Pinpoint the cell where the given text exists, returning its [x, y] midpoint coordinate. 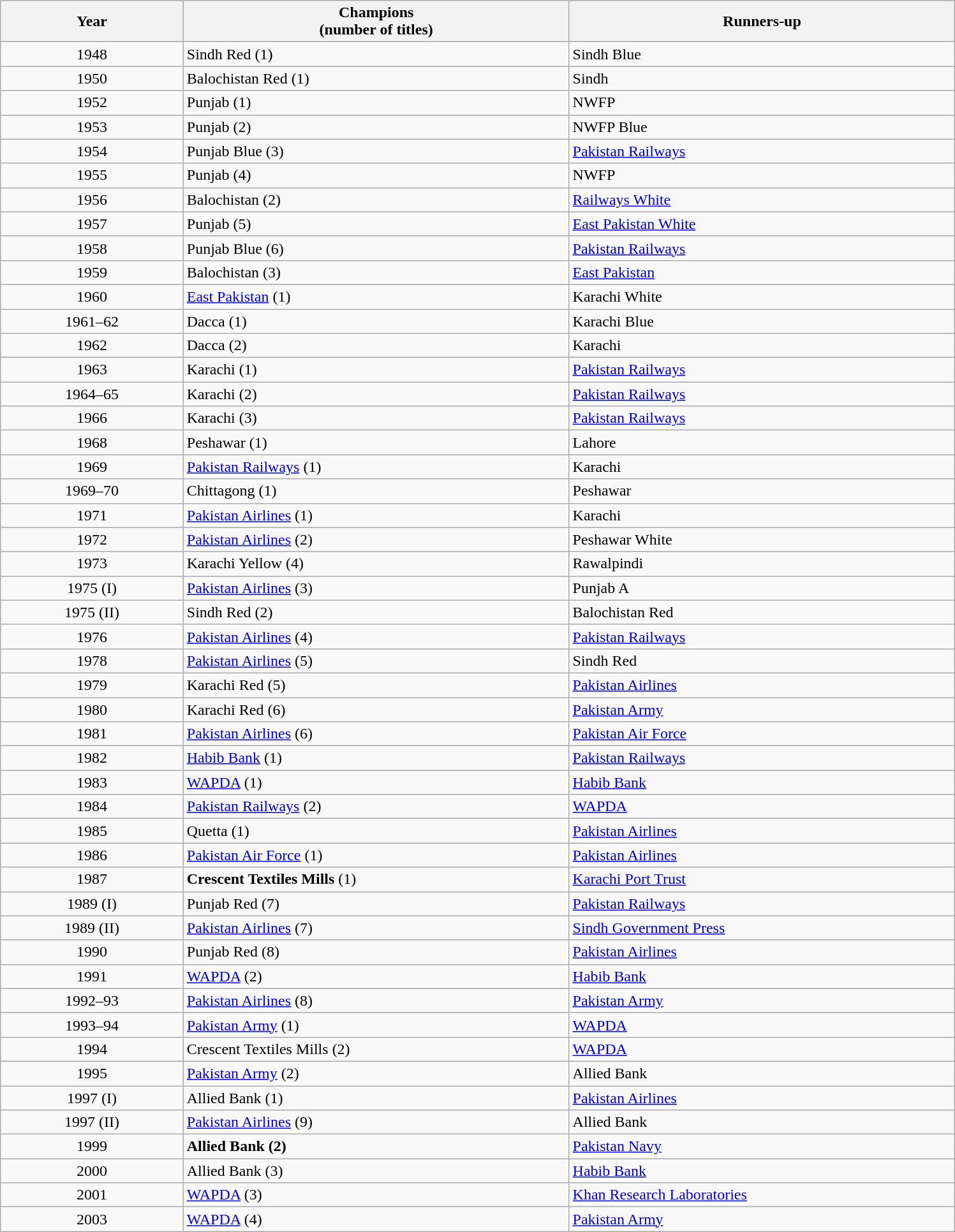
Punjab (5) [376, 224]
Punjab (1) [376, 103]
1954 [92, 151]
1983 [92, 782]
1960 [92, 297]
East Pakistan [762, 272]
Habib Bank (1) [376, 758]
1961–62 [92, 321]
1962 [92, 346]
Sindh Red (2) [376, 612]
Allied Bank (3) [376, 1171]
1969 [92, 467]
Punjab Blue (6) [376, 248]
Punjab A [762, 588]
Khan Research Laboratories [762, 1195]
1964–65 [92, 394]
Punjab (4) [376, 175]
1999 [92, 1147]
Pakistan Airlines (8) [376, 1001]
Pakistan Air Force (1) [376, 855]
WAPDA (2) [376, 976]
1992–93 [92, 1001]
Pakistan Airlines (5) [376, 661]
Pakistan Army (1) [376, 1025]
Punjab Red (7) [376, 904]
2001 [92, 1195]
Karachi Red (6) [376, 710]
Lahore [762, 443]
1993–94 [92, 1025]
WAPDA (3) [376, 1195]
Year [92, 22]
1997 (II) [92, 1122]
2000 [92, 1171]
1975 (I) [92, 588]
1986 [92, 855]
1968 [92, 443]
1972 [92, 539]
Peshawar [762, 491]
Karachi (3) [376, 418]
2003 [92, 1219]
Karachi White [762, 297]
Pakistan Airlines (4) [376, 636]
East Pakistan (1) [376, 297]
Peshawar White [762, 539]
Karachi Red (5) [376, 685]
NWFP Blue [762, 127]
1981 [92, 734]
Pakistan Airlines (2) [376, 539]
Pakistan Airlines (1) [376, 515]
Crescent Textiles Mills (2) [376, 1049]
WAPDA (1) [376, 782]
Dacca (2) [376, 346]
Balochistan Red (1) [376, 78]
Sindh Red [762, 661]
Champions(number of titles) [376, 22]
1955 [92, 175]
Balochistan (3) [376, 272]
Karachi (2) [376, 394]
Pakistan Airlines (3) [376, 588]
Pakistan Air Force [762, 734]
Punjab Blue (3) [376, 151]
Quetta (1) [376, 831]
WAPDA (4) [376, 1219]
Punjab (2) [376, 127]
Pakistan Airlines (9) [376, 1122]
1990 [92, 952]
Peshawar (1) [376, 443]
Runners-up [762, 22]
Balochistan (2) [376, 200]
1969–70 [92, 491]
Railways White [762, 200]
Punjab Red (8) [376, 952]
1959 [92, 272]
Karachi Yellow (4) [376, 564]
1982 [92, 758]
1948 [92, 54]
1963 [92, 370]
1995 [92, 1073]
Sindh [762, 78]
1971 [92, 515]
Pakistan Airlines (6) [376, 734]
Crescent Textiles Mills (1) [376, 879]
1989 (II) [92, 928]
Balochistan Red [762, 612]
Allied Bank (1) [376, 1097]
Dacca (1) [376, 321]
Pakistan Army (2) [376, 1073]
Pakistan Airlines (7) [376, 928]
1953 [92, 127]
Allied Bank (2) [376, 1147]
Karachi Blue [762, 321]
1952 [92, 103]
1979 [92, 685]
1973 [92, 564]
Pakistan Navy [762, 1147]
1989 (I) [92, 904]
1958 [92, 248]
1957 [92, 224]
Karachi (1) [376, 370]
Sindh Red (1) [376, 54]
Pakistan Railways (1) [376, 467]
Sindh Government Press [762, 928]
1980 [92, 710]
Sindh Blue [762, 54]
1966 [92, 418]
1950 [92, 78]
1997 (I) [92, 1097]
1978 [92, 661]
1987 [92, 879]
1975 (II) [92, 612]
1976 [92, 636]
Karachi Port Trust [762, 879]
1956 [92, 200]
1994 [92, 1049]
East Pakistan White [762, 224]
1984 [92, 807]
Pakistan Railways (2) [376, 807]
1985 [92, 831]
1991 [92, 976]
Rawalpindi [762, 564]
Chittagong (1) [376, 491]
